Scan for the cell matching the given text and deliver its [x, y] coordinate at center. 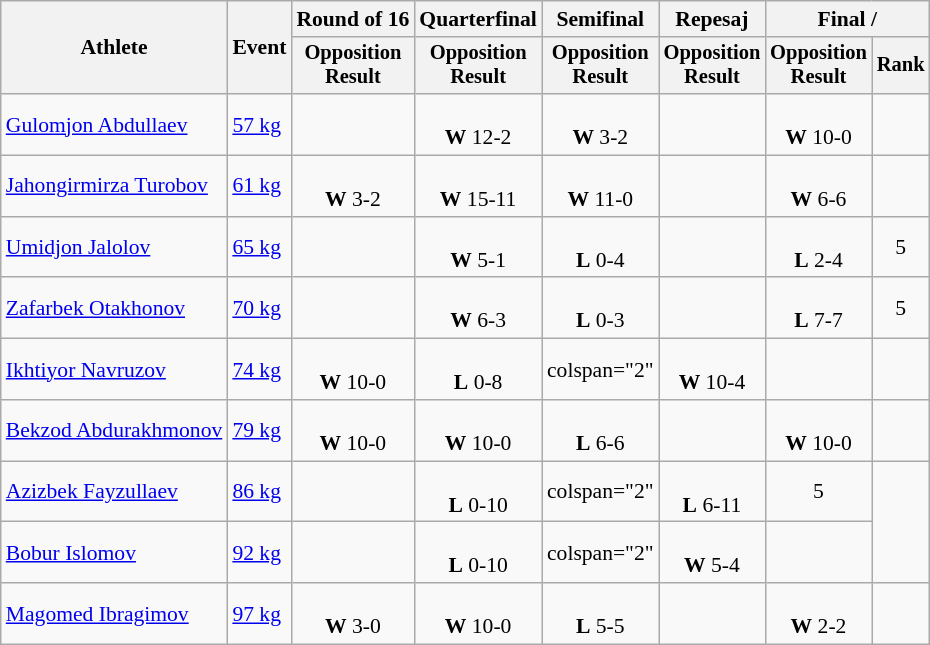
Final / [847, 19]
W 11-0 [600, 186]
74 kg [259, 370]
Bobur Islomov [114, 552]
57 kg [259, 124]
Round of 16 [352, 19]
97 kg [259, 614]
L 6-6 [600, 430]
Gulomjon Abdullaev [114, 124]
L 7-7 [818, 308]
92 kg [259, 552]
W 5-4 [712, 552]
L 0-4 [600, 248]
L 0-8 [478, 370]
W 2-2 [818, 614]
79 kg [259, 430]
W 5-1 [478, 248]
61 kg [259, 186]
Magomed Ibragimov [114, 614]
70 kg [259, 308]
65 kg [259, 248]
Rank [901, 66]
L 5-5 [600, 614]
L 0-3 [600, 308]
Athlete [114, 48]
Umidjon Jalolov [114, 248]
Event [259, 48]
W 10-4 [712, 370]
W 15-11 [478, 186]
W 6-3 [478, 308]
W 3-0 [352, 614]
W 6-6 [818, 186]
86 kg [259, 492]
L 2-4 [818, 248]
Bekzod Abdurakhmonov [114, 430]
Ikhtiyor Navruzov [114, 370]
Zafarbek Otakhonov [114, 308]
W 12-2 [478, 124]
Semifinal [600, 19]
Repesaj [712, 19]
Jahongirmirza Turobov [114, 186]
L 6-11 [712, 492]
Azizbek Fayzullaev [114, 492]
Quarterfinal [478, 19]
